Capture the cell that displays the provided text and extract its [X, Y] central coordinate. 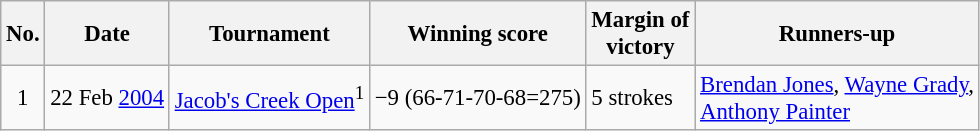
Winning score [478, 34]
Runners-up [838, 34]
22 Feb 2004 [107, 98]
1 [23, 98]
Date [107, 34]
Tournament [269, 34]
−9 (66-71-70-68=275) [478, 98]
Brendan Jones, Wayne Grady, Anthony Painter [838, 98]
No. [23, 34]
Jacob's Creek Open1 [269, 98]
5 strokes [640, 98]
Margin ofvictory [640, 34]
